Determine the (X, Y) coordinate at the center of the cell enclosing the given text.  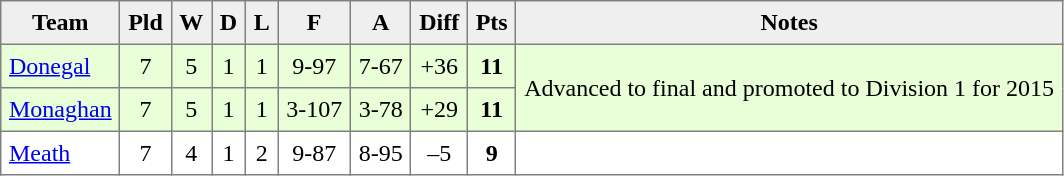
F (314, 23)
W (191, 23)
Donegal (60, 66)
9-87 (314, 153)
7-67 (380, 66)
9-97 (314, 66)
9 (491, 153)
+29 (439, 110)
2 (262, 153)
Pts (491, 23)
Pld (146, 23)
–5 (439, 153)
A (380, 23)
8-95 (380, 153)
3-107 (314, 110)
Notes (789, 23)
Diff (439, 23)
3-78 (380, 110)
+36 (439, 66)
L (262, 23)
4 (191, 153)
Team (60, 23)
Advanced to final and promoted to Division 1 for 2015 (789, 88)
D (229, 23)
Monaghan (60, 110)
Meath (60, 153)
